Extract the [X, Y] coordinate from the center of the cell holding the provided text.  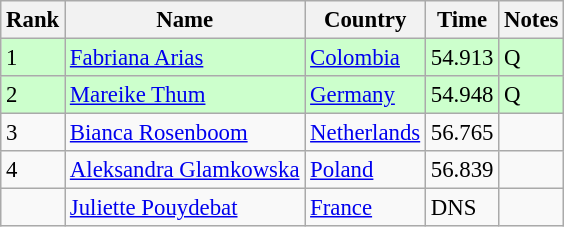
Juliette Pouydebat [185, 208]
Aleksandra Glamkowska [185, 170]
54.913 [462, 58]
Fabriana Arias [185, 58]
Colombia [366, 58]
Rank [33, 20]
DNS [462, 208]
Time [462, 20]
3 [33, 133]
54.948 [462, 95]
Poland [366, 170]
Notes [532, 20]
Netherlands [366, 133]
1 [33, 58]
Country [366, 20]
56.765 [462, 133]
Mareike Thum [185, 95]
56.839 [462, 170]
France [366, 208]
2 [33, 95]
Germany [366, 95]
Name [185, 20]
4 [33, 170]
Bianca Rosenboom [185, 133]
